Identify which cell holds the provided text, then report its (x, y) central coordinate. 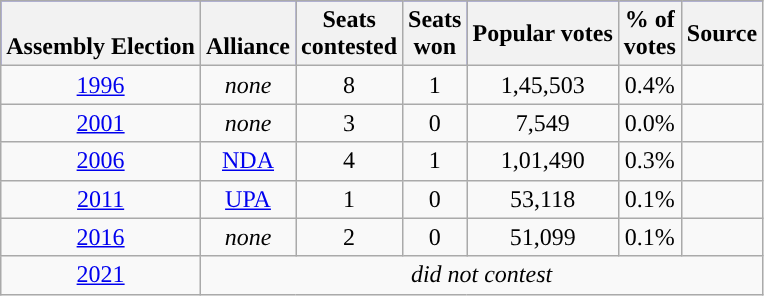
2 (350, 237)
53,118 (542, 199)
% of votes (650, 34)
2021 (101, 275)
Assembly Election (101, 34)
1996 (101, 85)
0.4% (650, 85)
Seatscontested (350, 34)
3 (350, 123)
2011 (101, 199)
Alliance (248, 34)
51,099 (542, 237)
8 (350, 85)
did not contest (481, 275)
Seatswon (435, 34)
0.0% (650, 123)
Source (722, 34)
4 (350, 161)
1,01,490 (542, 161)
2001 (101, 123)
7,549 (542, 123)
Popular votes (542, 34)
NDA (248, 161)
2006 (101, 161)
UPA (248, 199)
2016 (101, 237)
0.3% (650, 161)
1,45,503 (542, 85)
